Return the [x, y] coordinate for the center point of the cell that contains the specified text.  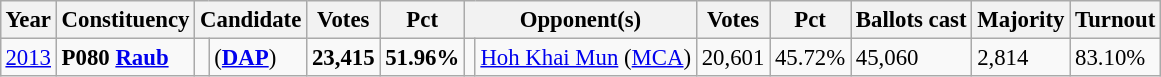
45.72% [810, 57]
20,601 [732, 57]
(DAP) [258, 57]
Turnout [1116, 20]
2,814 [1021, 57]
45,060 [910, 57]
P080 Raub [125, 57]
23,415 [344, 57]
Constituency [125, 20]
51.96% [422, 57]
Opponent(s) [580, 20]
Majority [1021, 20]
Hoh Khai Mun (MCA) [586, 57]
Ballots cast [910, 20]
83.10% [1116, 57]
Candidate [251, 20]
2013 [28, 57]
Year [28, 20]
